Return the [X, Y] coordinate for the center point of the cell that contains the specified text.  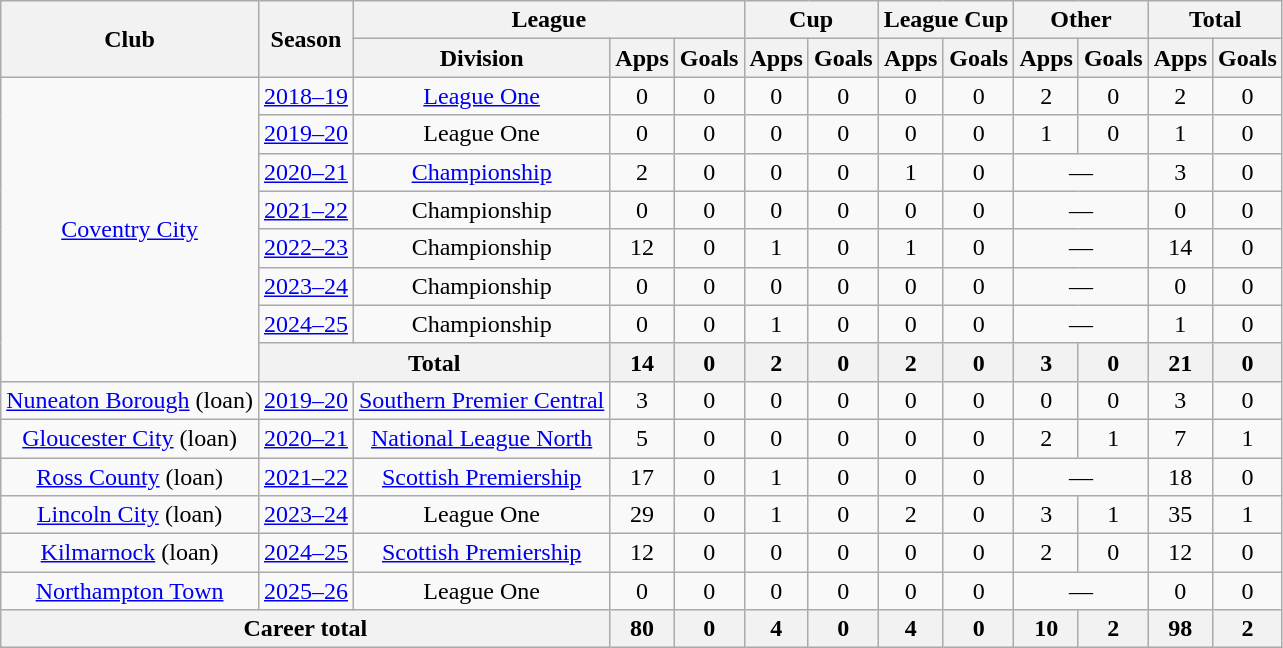
Kilmarnock (loan) [130, 553]
Division [481, 58]
Cup [811, 20]
Nuneaton Borough (loan) [130, 400]
10 [1046, 629]
18 [1180, 477]
98 [1180, 629]
35 [1180, 515]
80 [642, 629]
2018–19 [306, 96]
5 [642, 438]
2022–23 [306, 248]
Coventry City [130, 229]
29 [642, 515]
Gloucester City (loan) [130, 438]
21 [1180, 362]
Career total [306, 629]
Ross County (loan) [130, 477]
2025–26 [306, 591]
Season [306, 39]
Southern Premier Central [481, 400]
League Cup [946, 20]
17 [642, 477]
National League North [481, 438]
Lincoln City (loan) [130, 515]
Other [1081, 20]
League [548, 20]
Northampton Town [130, 591]
Club [130, 39]
7 [1180, 438]
